Scan for the cell matching the given text and deliver its (X, Y) coordinate at center. 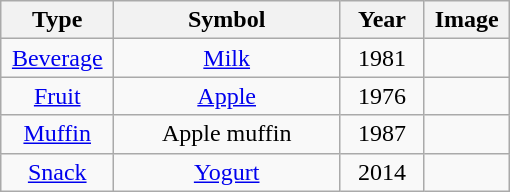
Apple muffin (227, 134)
Milk (227, 58)
Muffin (58, 134)
Apple (227, 96)
Fruit (58, 96)
1981 (382, 58)
Yogurt (227, 172)
Beverage (58, 58)
Symbol (227, 20)
2014 (382, 172)
Snack (58, 172)
1987 (382, 134)
Image (466, 20)
1976 (382, 96)
Year (382, 20)
Type (58, 20)
